Scan for the cell matching the given text and deliver its (X, Y) coordinate at center. 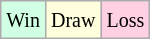
Draw (72, 20)
Loss (126, 20)
Win (24, 20)
